Identify which cell holds the provided text, then report its [x, y] central coordinate. 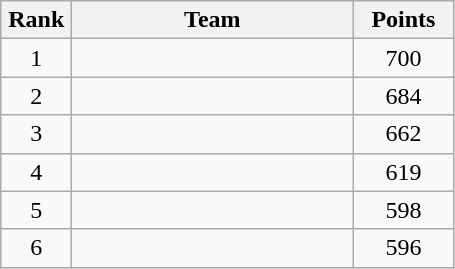
619 [404, 172]
596 [404, 248]
5 [36, 210]
6 [36, 248]
700 [404, 58]
1 [36, 58]
Team [212, 20]
662 [404, 134]
Points [404, 20]
3 [36, 134]
Rank [36, 20]
598 [404, 210]
2 [36, 96]
4 [36, 172]
684 [404, 96]
